Return the (x, y) coordinate for the center point of the cell that contains the specified text.  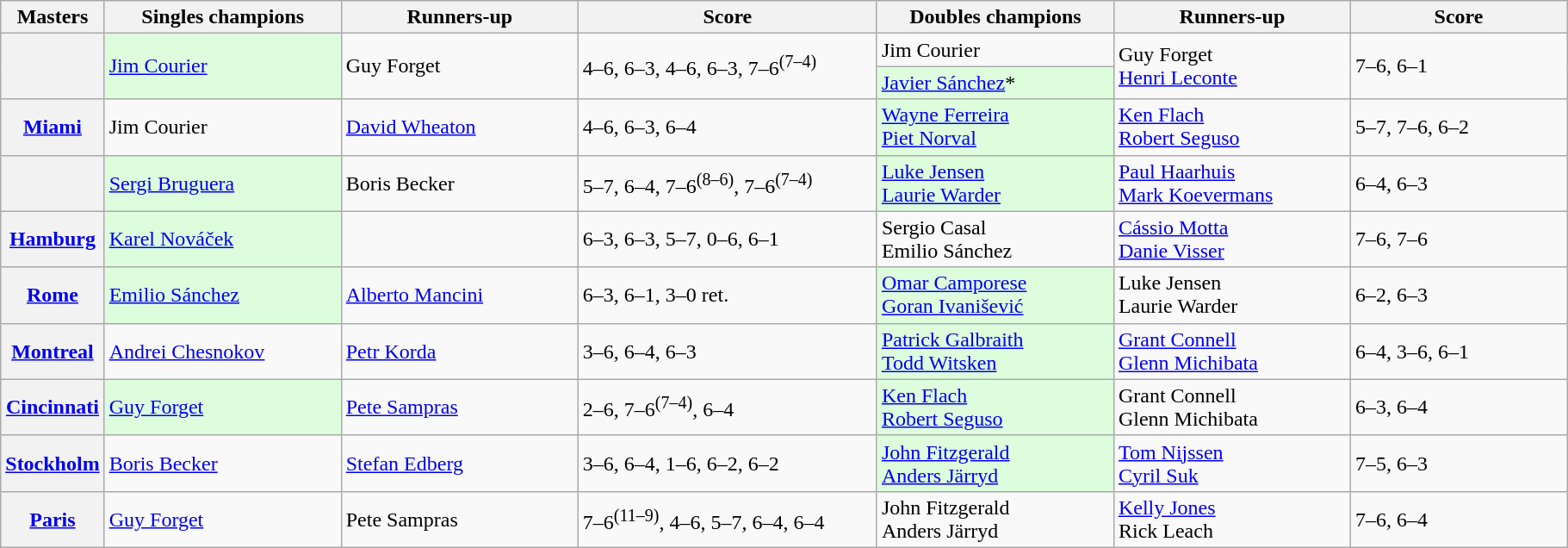
Wayne Ferreira Piet Norval (995, 128)
Cássio Motta Danie Visser (1231, 240)
Alberto Mancini (460, 295)
6–3, 6–1, 3–0 ret. (727, 295)
7–6, 7–6 (1459, 240)
Miami (53, 128)
Karel Nováček (222, 240)
6–4, 6–3 (1459, 183)
Montreal (53, 352)
Guy Forget Henri Leconte (1231, 66)
David Wheaton (460, 128)
Tom Nijssen Cyril Suk (1231, 464)
Emilio Sánchez (222, 295)
7–5, 6–3 (1459, 464)
Paul Haarhuis Mark Koevermans (1231, 183)
Doubles champions (995, 17)
5–7, 6–4, 7–6(8–6), 7–6(7–4) (727, 183)
Singles champions (222, 17)
Javier Sánchez* (995, 83)
Rome (53, 295)
Sergio Casal Emilio Sánchez (995, 240)
Sergi Bruguera (222, 183)
7–6(11–9), 4–6, 5–7, 6–4, 6–4 (727, 519)
Petr Korda (460, 352)
Andrei Chesnokov (222, 352)
6–3, 6–4 (1459, 407)
Omar Camporese Goran Ivanišević (995, 295)
6–4, 3–6, 6–1 (1459, 352)
Stockholm (53, 464)
6–2, 6–3 (1459, 295)
Hamburg (53, 240)
Masters (53, 17)
4–6, 6–3, 4–6, 6–3, 7–6(7–4) (727, 66)
Patrick Galbraith Todd Witsken (995, 352)
7–6, 6–1 (1459, 66)
3–6, 6–4, 1–6, 6–2, 6–2 (727, 464)
3–6, 6–4, 6–3 (727, 352)
Stefan Edberg (460, 464)
Paris (53, 519)
Kelly Jones Rick Leach (1231, 519)
2–6, 7–6(7–4), 6–4 (727, 407)
4–6, 6–3, 6–4 (727, 128)
Cincinnati (53, 407)
7–6, 6–4 (1459, 519)
5–7, 7–6, 6–2 (1459, 128)
6–3, 6–3, 5–7, 0–6, 6–1 (727, 240)
